Determine the (X, Y) coordinate at the center of the cell enclosing the given text.  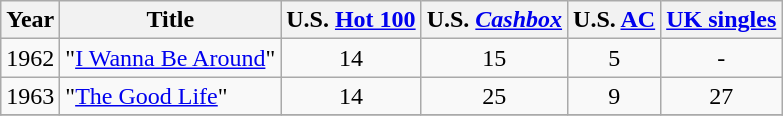
U.S. Hot 100 (351, 20)
1962 (30, 58)
"The Good Life" (170, 96)
25 (494, 96)
Title (170, 20)
15 (494, 58)
27 (722, 96)
"I Wanna Be Around" (170, 58)
U.S. Cashbox (494, 20)
- (722, 58)
U.S. AC (614, 20)
Year (30, 20)
9 (614, 96)
UK singles (722, 20)
5 (614, 58)
1963 (30, 96)
